Scan for the cell matching the given text and deliver its (X, Y) coordinate at center. 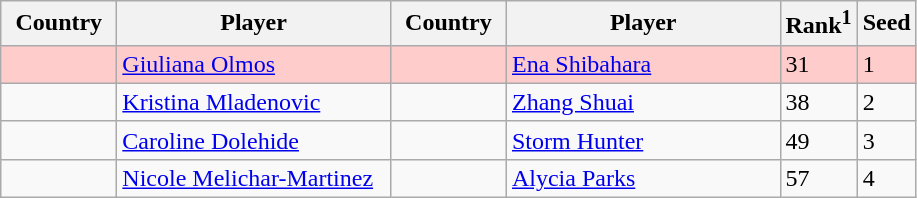
Nicole Melichar-Martinez (254, 178)
57 (818, 178)
1 (886, 64)
38 (818, 102)
Seed (886, 24)
Alycia Parks (643, 178)
31 (818, 64)
Giuliana Olmos (254, 64)
2 (886, 102)
Kristina Mladenovic (254, 102)
Storm Hunter (643, 140)
4 (886, 178)
49 (818, 140)
3 (886, 140)
Caroline Dolehide (254, 140)
Rank1 (818, 24)
Zhang Shuai (643, 102)
Ena Shibahara (643, 64)
